For the text-containing cell, return its midpoint in (x, y) coordinate format. 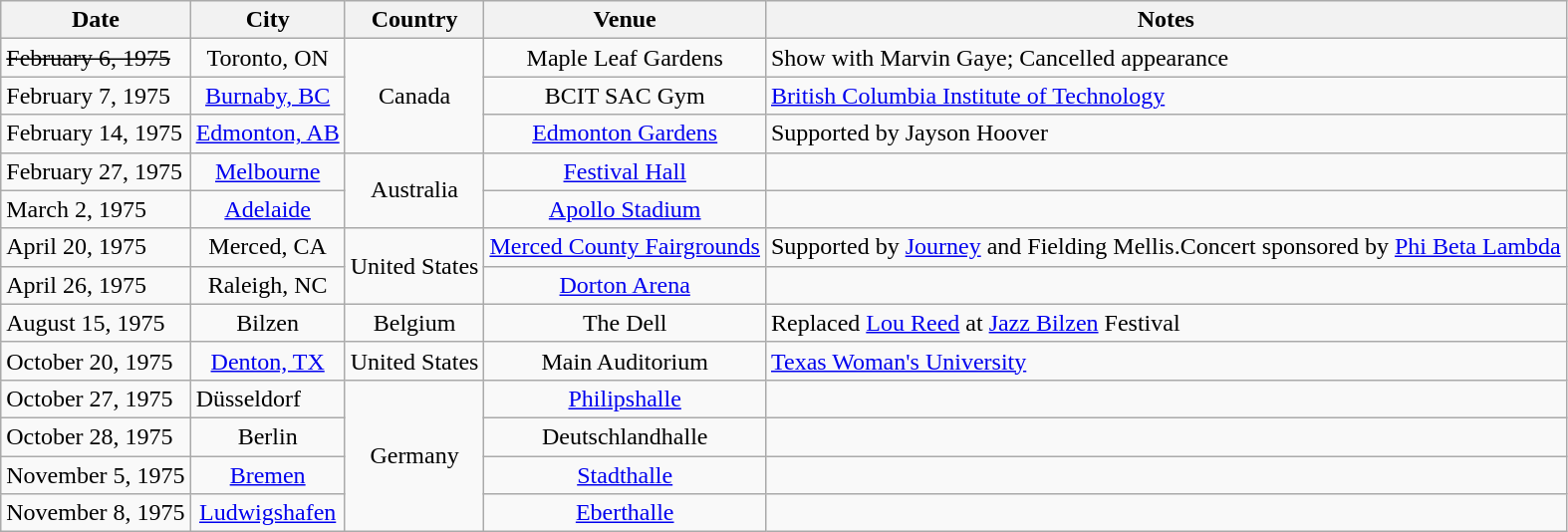
Edmonton, AB (267, 133)
Venue (626, 20)
Canada (414, 96)
Supported by Jayson Hoover (1166, 133)
Denton, TX (267, 361)
Merced, CA (267, 247)
Adelaide (267, 209)
Melbourne (267, 171)
Düsseldorf (267, 399)
BCIT SAC Gym (626, 96)
October 28, 1975 (96, 436)
Merced County Fairgrounds (626, 247)
Apollo Stadium (626, 209)
Berlin (267, 436)
Supported by Journey and Fielding Mellis.Concert sponsored by Phi Beta Lambda (1166, 247)
Replaced Lou Reed at Jazz Bilzen Festival (1166, 323)
March 2, 1975 (96, 209)
Maple Leaf Gardens (626, 58)
November 8, 1975 (96, 513)
April 26, 1975 (96, 285)
The Dell (626, 323)
November 5, 1975 (96, 475)
February 27, 1975 (96, 171)
Texas Woman's University (1166, 361)
Australia (414, 190)
City (267, 20)
Philipshalle (626, 399)
Ludwigshafen (267, 513)
Eberthalle (626, 513)
Date (96, 20)
Belgium (414, 323)
Bilzen (267, 323)
Festival Hall (626, 171)
Notes (1166, 20)
Bremen (267, 475)
Edmonton Gardens (626, 133)
February 7, 1975 (96, 96)
Germany (414, 455)
British Columbia Institute of Technology (1166, 96)
October 20, 1975 (96, 361)
Stadthalle (626, 475)
April 20, 1975 (96, 247)
Main Auditorium (626, 361)
October 27, 1975 (96, 399)
Show with Marvin Gaye; Cancelled appearance (1166, 58)
Burnaby, BC (267, 96)
Deutschlandhalle (626, 436)
February 14, 1975 (96, 133)
Country (414, 20)
August 15, 1975 (96, 323)
Dorton Arena (626, 285)
Toronto, ON (267, 58)
Raleigh, NC (267, 285)
February 6, 1975 (96, 58)
